Return [x, y] of the center of cell containing provided text 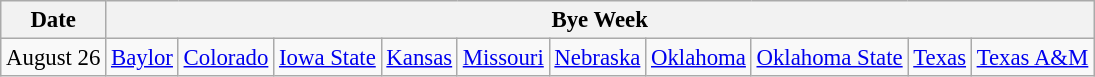
Missouri [503, 58]
Texas [940, 58]
Oklahoma State [830, 58]
Bye Week [600, 20]
Date [54, 20]
Baylor [142, 58]
Colorado [226, 58]
Kansas [419, 58]
Oklahoma [698, 58]
Iowa State [328, 58]
August 26 [54, 58]
Nebraska [598, 58]
Texas A&M [1032, 58]
